Find where the given text appears and provide that cell's center as [X, Y] coordinate. 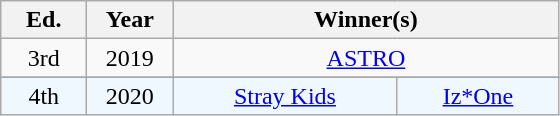
3rd [44, 58]
Year [130, 20]
Stray Kids [285, 96]
Ed. [44, 20]
Winner(s) [366, 20]
4th [44, 96]
Iz*One [478, 96]
ASTRO [366, 58]
2020 [130, 96]
2019 [130, 58]
